Determine the (X, Y) coordinate at the center of the cell enclosing the given text.  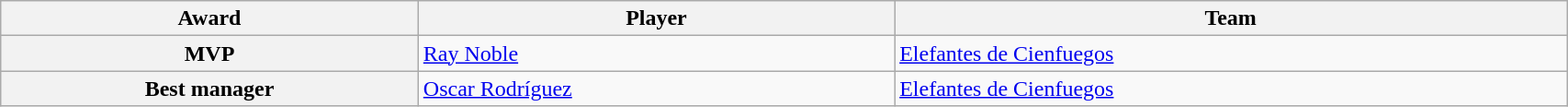
Best manager (209, 89)
MVP (209, 53)
Award (209, 18)
Ray Noble (656, 53)
Team (1231, 18)
Oscar Rodríguez (656, 89)
Player (656, 18)
